Return [X, Y] of the center of cell containing provided text 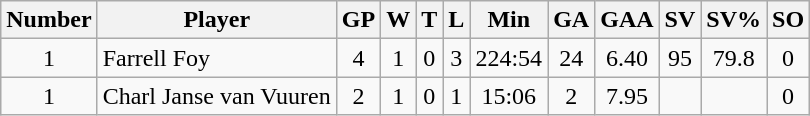
T [430, 20]
24 [572, 58]
6.40 [627, 58]
79.8 [734, 58]
SV [680, 20]
Player [216, 20]
224:54 [509, 58]
Min [509, 20]
95 [680, 58]
GP [358, 20]
Number [49, 20]
7.95 [627, 96]
4 [358, 58]
Charl Janse van Vuuren [216, 96]
SV% [734, 20]
GA [572, 20]
GAA [627, 20]
3 [456, 58]
W [398, 20]
Farrell Foy [216, 58]
15:06 [509, 96]
L [456, 20]
SO [788, 20]
